Return the [X, Y] coordinate for the center point of the cell that contains the specified text.  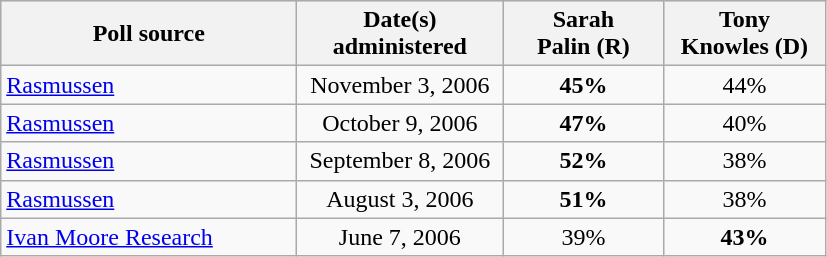
39% [584, 237]
47% [584, 123]
40% [744, 123]
45% [584, 85]
November 3, 2006 [400, 85]
44% [744, 85]
June 7, 2006 [400, 237]
51% [584, 199]
SarahPalin (R) [584, 34]
September 8, 2006 [400, 161]
43% [744, 237]
52% [584, 161]
Ivan Moore Research [149, 237]
Poll source [149, 34]
October 9, 2006 [400, 123]
TonyKnowles (D) [744, 34]
August 3, 2006 [400, 199]
Date(s) administered [400, 34]
